Capture the cell that displays the provided text and extract its [x, y] central coordinate. 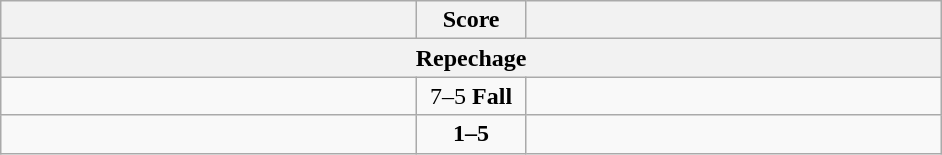
Repechage [472, 58]
1–5 [472, 134]
Score [472, 20]
7–5 Fall [472, 96]
